Locate the cell with the specified text and output its [x, y] center coordinate. 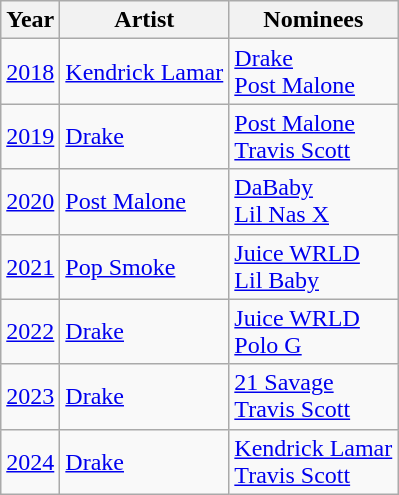
2023 [30, 396]
Post Malone [144, 202]
Year [30, 20]
Pop Smoke [144, 266]
2022 [30, 332]
2024 [30, 462]
Artist [144, 20]
DrakePost Malone [314, 72]
2021 [30, 266]
Kendrick Lamar [144, 72]
2020 [30, 202]
Post MaloneTravis Scott [314, 136]
2019 [30, 136]
21 SavageTravis Scott [314, 396]
2018 [30, 72]
DaBabyLil Nas X [314, 202]
Kendrick LamarTravis Scott [314, 462]
Juice WRLDPolo G [314, 332]
Nominees [314, 20]
Juice WRLDLil Baby [314, 266]
